Determine the (X, Y) coordinate at the center of the cell enclosing the given text.  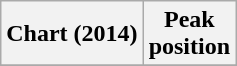
Peakposition (189, 34)
Chart (2014) (72, 34)
